Provide the (X, Y) coordinate of the cell's center where the given text is located.  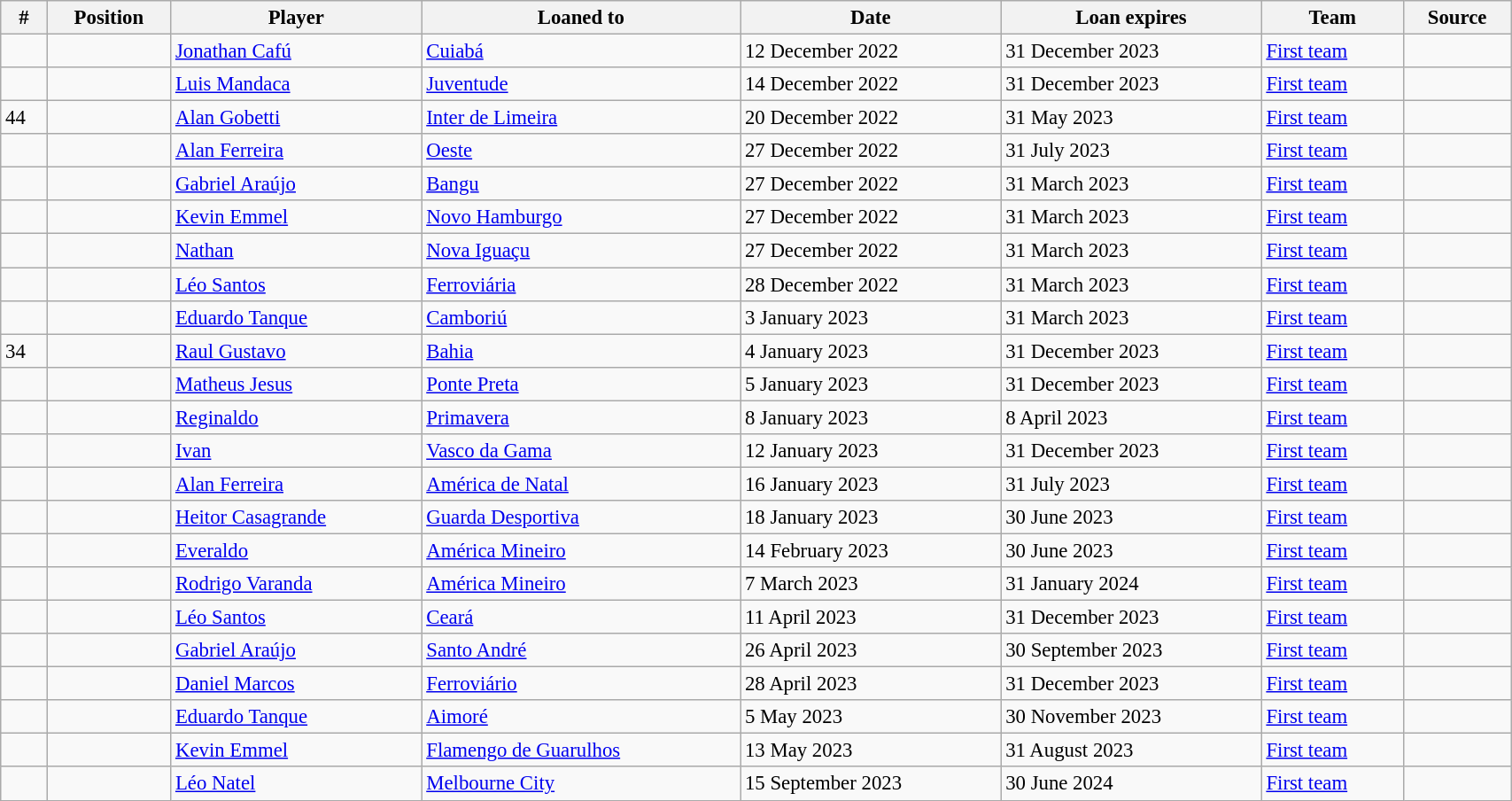
26 April 2023 (871, 650)
Bangu (581, 184)
América de Natal (581, 484)
Ponte Preta (581, 384)
Reginaldo (296, 417)
5 January 2023 (871, 384)
Flamengo de Guarulhos (581, 750)
4 January 2023 (871, 351)
Cuiabá (581, 51)
14 February 2023 (871, 550)
Primavera (581, 417)
Oeste (581, 151)
Ivan (296, 451)
28 December 2022 (871, 284)
Melbourne City (581, 784)
Alan Gobetti (296, 118)
Everaldo (296, 550)
Guarda Desportiva (581, 517)
31 January 2024 (1131, 584)
11 April 2023 (871, 618)
18 January 2023 (871, 517)
Novo Hamburgo (581, 217)
# (24, 18)
Vasco da Gama (581, 451)
8 April 2023 (1131, 417)
Loaned to (581, 18)
8 January 2023 (871, 417)
Inter de Limeira (581, 118)
28 April 2023 (871, 684)
Juventude (581, 84)
Jonathan Cafú (296, 51)
Santo André (581, 650)
Luis Mandaca (296, 84)
30 November 2023 (1131, 717)
Raul Gustavo (296, 351)
16 January 2023 (871, 484)
Team (1332, 18)
Daniel Marcos (296, 684)
20 December 2022 (871, 118)
Ceará (581, 618)
Ferroviária (581, 284)
Position (109, 18)
Loan expires (1131, 18)
Source (1456, 18)
Camboriú (581, 317)
13 May 2023 (871, 750)
31 August 2023 (1131, 750)
Ferroviário (581, 684)
Léo Natel (296, 784)
Heitor Casagrande (296, 517)
Rodrigo Varanda (296, 584)
5 May 2023 (871, 717)
7 March 2023 (871, 584)
30 June 2024 (1131, 784)
Date (871, 18)
14 December 2022 (871, 84)
31 May 2023 (1131, 118)
30 September 2023 (1131, 650)
12 January 2023 (871, 451)
44 (24, 118)
12 December 2022 (871, 51)
15 September 2023 (871, 784)
Nathan (296, 251)
3 January 2023 (871, 317)
34 (24, 351)
Player (296, 18)
Bahia (581, 351)
Nova Iguaçu (581, 251)
Matheus Jesus (296, 384)
Aimoré (581, 717)
